Return (x, y) of the center of cell containing provided text 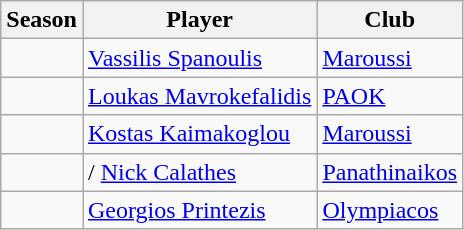
Season (42, 20)
Georgios Printezis (199, 210)
PAOK (390, 96)
Club (390, 20)
Vassilis Spanoulis (199, 58)
Olympiacos (390, 210)
/ Nick Calathes (199, 172)
Loukas Mavrokefalidis (199, 96)
Player (199, 20)
Panathinaikos (390, 172)
Kostas Kaimakoglou (199, 134)
